Output the [X, Y] coordinate of the center of the cell containing the given text.  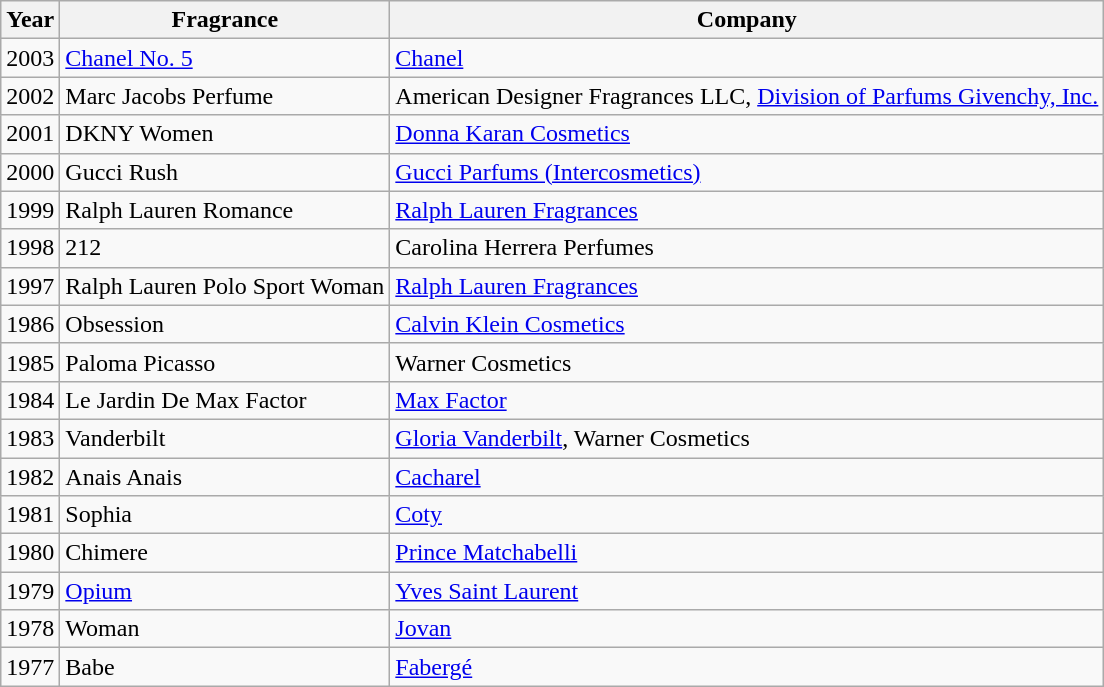
Cacharel [747, 477]
1986 [30, 324]
Fabergé [747, 667]
2003 [30, 58]
212 [225, 248]
Le Jardin De Max Factor [225, 400]
Gloria Vanderbilt, Warner Cosmetics [747, 438]
Babe [225, 667]
1983 [30, 438]
Coty [747, 515]
Prince Matchabelli [747, 553]
1978 [30, 629]
Donna Karan Cosmetics [747, 134]
Year [30, 20]
Carolina Herrera Perfumes [747, 248]
Ralph Lauren Romance [225, 210]
1977 [30, 667]
Woman [225, 629]
Marc Jacobs Perfume [225, 96]
Obsession [225, 324]
1979 [30, 591]
Ralph Lauren Polo Sport Woman [225, 286]
Warner Cosmetics [747, 362]
Sophia [225, 515]
2000 [30, 172]
Anais Anais [225, 477]
Paloma Picasso [225, 362]
Vanderbilt [225, 438]
1984 [30, 400]
2001 [30, 134]
1982 [30, 477]
Yves Saint Laurent [747, 591]
Fragrance [225, 20]
Opium [225, 591]
Chanel No. 5 [225, 58]
Gucci Rush [225, 172]
1981 [30, 515]
2002 [30, 96]
American Designer Fragrances LLC, Division of Parfums Givenchy, Inc. [747, 96]
1980 [30, 553]
Gucci Parfums (Intercosmetics) [747, 172]
Jovan [747, 629]
Company [747, 20]
Chimere [225, 553]
Max Factor [747, 400]
Calvin Klein Cosmetics [747, 324]
1998 [30, 248]
1985 [30, 362]
1999 [30, 210]
1997 [30, 286]
Chanel [747, 58]
DKNY Women [225, 134]
